Find where the given text appears and provide that cell's center as (x, y) coordinate. 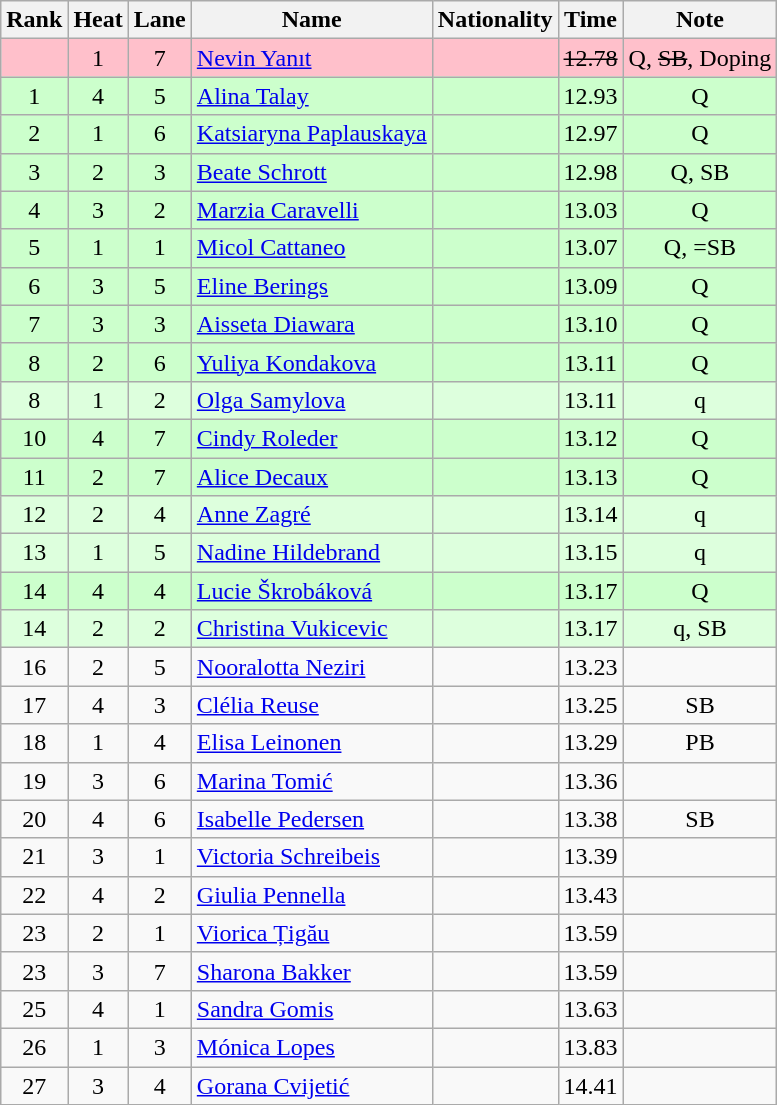
19 (34, 781)
21 (34, 857)
Christina Vukicevic (312, 629)
Q, SB, Doping (700, 58)
Victoria Schreibeis (312, 857)
Yuliya Kondakova (312, 362)
13.29 (590, 743)
Aisseta Diawara (312, 324)
Olga Samylova (312, 400)
13.83 (590, 1047)
Nevin Yanıt (312, 58)
13.39 (590, 857)
13.38 (590, 819)
12.98 (590, 172)
11 (34, 477)
26 (34, 1047)
Giulia Pennella (312, 895)
13.09 (590, 286)
Viorica Țigău (312, 933)
20 (34, 819)
Q, =SB (700, 248)
16 (34, 667)
13.43 (590, 895)
13.63 (590, 1009)
Lucie Škrobáková (312, 591)
12 (34, 515)
Heat (98, 20)
18 (34, 743)
13.10 (590, 324)
14.41 (590, 1085)
Anne Zagré (312, 515)
Marzia Caravelli (312, 210)
Sharona Bakker (312, 971)
Isabelle Pedersen (312, 819)
22 (34, 895)
Sandra Gomis (312, 1009)
Beate Schrott (312, 172)
Alice Decaux (312, 477)
13.15 (590, 553)
13.23 (590, 667)
10 (34, 438)
Micol Cattaneo (312, 248)
13.07 (590, 248)
Nooralotta Neziri (312, 667)
13.14 (590, 515)
13.12 (590, 438)
13.13 (590, 477)
Gorana Cvijetić (312, 1085)
Alina Talay (312, 96)
12.93 (590, 96)
Cindy Roleder (312, 438)
Eline Berings (312, 286)
Marina Tomić (312, 781)
13.36 (590, 781)
13.03 (590, 210)
Lane (160, 20)
Elisa Leinonen (312, 743)
27 (34, 1085)
12.78 (590, 58)
Nationality (495, 20)
Q, SB (700, 172)
13 (34, 553)
Nadine Hildebrand (312, 553)
Mónica Lopes (312, 1047)
13.25 (590, 705)
25 (34, 1009)
Note (700, 20)
Clélia Reuse (312, 705)
Rank (34, 20)
Name (312, 20)
Time (590, 20)
17 (34, 705)
12.97 (590, 134)
PB (700, 743)
q, SB (700, 629)
Katsiaryna Paplauskaya (312, 134)
